Return the (x, y) coordinate for the center point of the cell that contains the specified text.  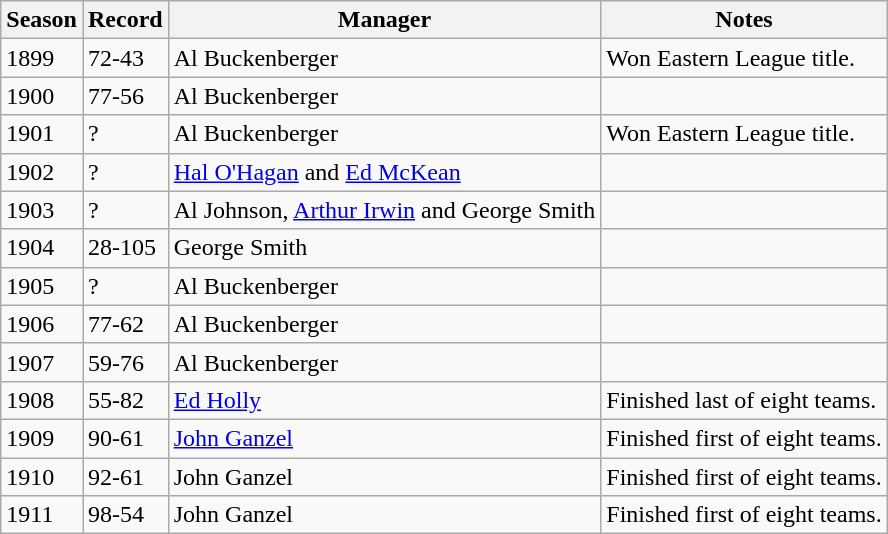
Notes (744, 20)
1899 (42, 58)
1910 (42, 477)
90-61 (125, 438)
92-61 (125, 477)
1904 (42, 248)
1907 (42, 362)
1900 (42, 96)
1908 (42, 400)
59-76 (125, 362)
Season (42, 20)
Manager (384, 20)
28-105 (125, 248)
Ed Holly (384, 400)
1905 (42, 286)
Al Johnson, Arthur Irwin and George Smith (384, 210)
Record (125, 20)
1909 (42, 438)
77-56 (125, 96)
1901 (42, 134)
1906 (42, 324)
1902 (42, 172)
1903 (42, 210)
98-54 (125, 515)
77-62 (125, 324)
72-43 (125, 58)
55-82 (125, 400)
1911 (42, 515)
Finished last of eight teams. (744, 400)
George Smith (384, 248)
Hal O'Hagan and Ed McKean (384, 172)
